From the cell containing the given text, extract its center point as [x, y] coordinate. 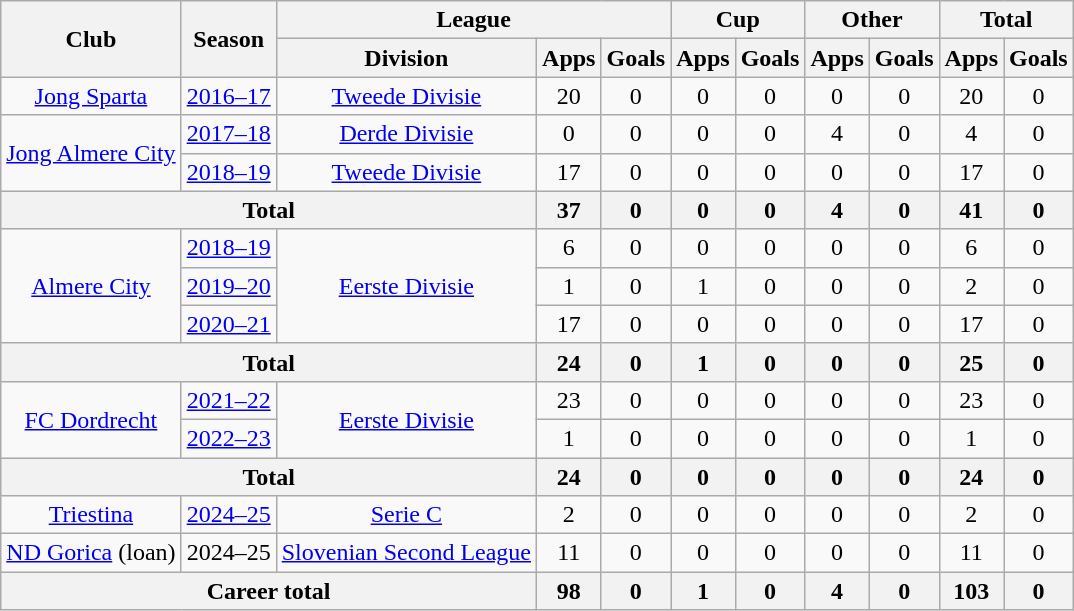
2020–21 [228, 324]
98 [569, 591]
Jong Almere City [91, 153]
Serie C [406, 515]
41 [971, 210]
25 [971, 362]
2019–20 [228, 286]
103 [971, 591]
Career total [269, 591]
Derde Divisie [406, 134]
Season [228, 39]
Club [91, 39]
2021–22 [228, 400]
Triestina [91, 515]
ND Gorica (loan) [91, 553]
Slovenian Second League [406, 553]
2017–18 [228, 134]
Division [406, 58]
FC Dordrecht [91, 419]
League [473, 20]
Jong Sparta [91, 96]
Almere City [91, 286]
2016–17 [228, 96]
Other [872, 20]
2022–23 [228, 438]
37 [569, 210]
Cup [738, 20]
